Detect which cell encompasses the target text, then output its (X, Y) center coordinate. 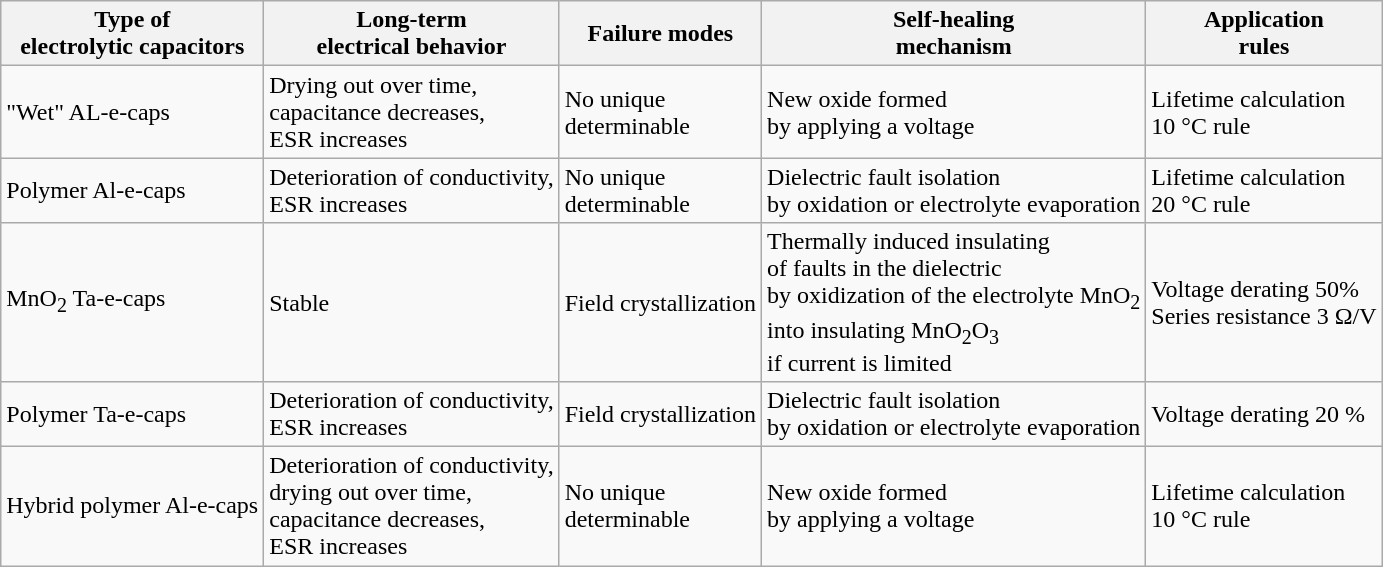
Polymer Al-e-caps (132, 190)
Voltage derating 20 % (1264, 414)
Failure modes (660, 34)
Long-term electrical behavior (412, 34)
Lifetime calculation 10 °C rule (1264, 112)
Type of electrolytic capacitors (132, 34)
MnO2 Ta-e-caps (132, 302)
Lifetime calculation10 °C rule (1264, 506)
Thermally induced insulating of faults in the dielectric by oxidization of the electrolyte MnO2 into insulating MnO2O3 if current is limited (954, 302)
Hybrid polymer Al-e-caps (132, 506)
Stable (412, 302)
Deterioration of conductivity,drying out over time,capacitance decreases, ESR increases (412, 506)
Application rules (1264, 34)
Polymer Ta-e-caps (132, 414)
"Wet" AL-e-caps (132, 112)
Self-healing mechanism (954, 34)
Voltage derating 50% Series resistance 3 Ω/V (1264, 302)
Drying out over time, capacitance decreases,ESR increases (412, 112)
Lifetime calculation20 °C rule (1264, 190)
